Scan for the cell matching the given text and deliver its (X, Y) coordinate at center. 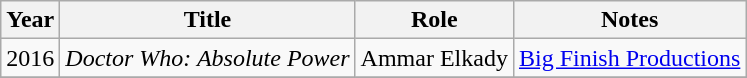
Year (30, 20)
Doctor Who: Absolute Power (208, 58)
Ammar Elkady (434, 58)
Big Finish Productions (629, 58)
Notes (629, 20)
Title (208, 20)
Role (434, 20)
2016 (30, 58)
